Return [x, y] of the center of cell containing provided text 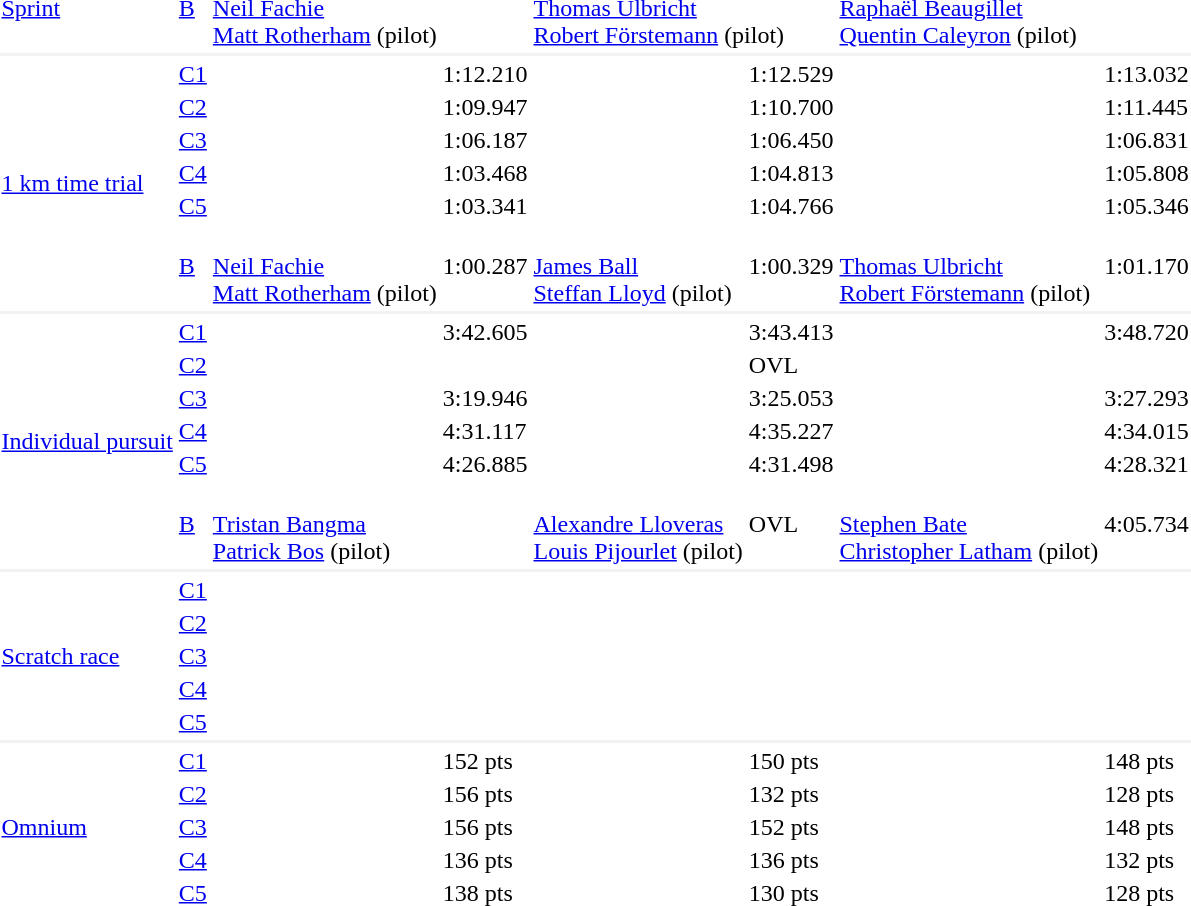
1:10.700 [791, 107]
1:00.329 [791, 266]
4:34.015 [1147, 431]
James BallSteffan Lloyd (pilot) [638, 266]
3:42.605 [485, 332]
Individual pursuit [87, 442]
4:05.734 [1147, 524]
128 pts [1147, 794]
Thomas UlbrichtRobert Förstemann (pilot) [969, 266]
1:03.468 [485, 173]
3:19.946 [485, 398]
3:43.413 [791, 332]
Neil FachieMatt Rotherham (pilot) [324, 266]
1:13.032 [1147, 74]
4:31.498 [791, 464]
3:27.293 [1147, 398]
4:26.885 [485, 464]
1:06.450 [791, 140]
4:31.117 [485, 431]
1:05.808 [1147, 173]
1 km time trial [87, 184]
1:06.831 [1147, 140]
1:12.210 [485, 74]
1:11.445 [1147, 107]
3:48.720 [1147, 332]
1:03.341 [485, 206]
Scratch race [87, 656]
1:00.287 [485, 266]
1:09.947 [485, 107]
150 pts [791, 761]
4:35.227 [791, 431]
1:04.813 [791, 173]
3:25.053 [791, 398]
Tristan BangmaPatrick Bos (pilot) [324, 524]
1:01.170 [1147, 266]
1:06.187 [485, 140]
Alexandre LloverasLouis Pijourlet (pilot) [638, 524]
4:28.321 [1147, 464]
1:12.529 [791, 74]
1:04.766 [791, 206]
1:05.346 [1147, 206]
Stephen BateChristopher Latham (pilot) [969, 524]
